Capture the cell that displays the provided text and extract its [X, Y] central coordinate. 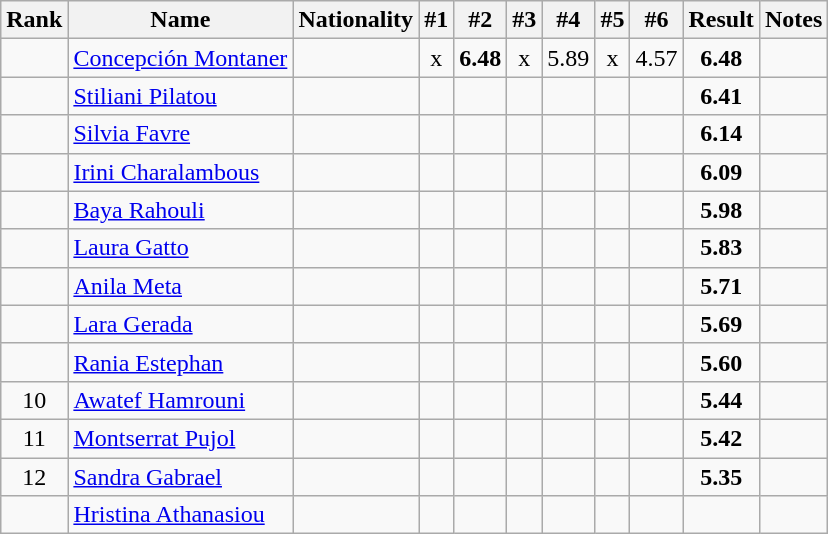
Montserrat Pujol [180, 438]
Sandra Gabrael [180, 477]
Silvia Favre [180, 134]
12 [34, 477]
Hristina Athanasiou [180, 515]
Concepción Montaner [180, 58]
5.42 [721, 438]
4.57 [656, 58]
Awatef Hamrouni [180, 400]
#1 [436, 20]
Rania Estephan [180, 362]
5.44 [721, 400]
5.83 [721, 248]
5.71 [721, 286]
Result [721, 20]
#6 [656, 20]
5.60 [721, 362]
Stiliani Pilatou [180, 96]
5.35 [721, 477]
#5 [612, 20]
5.98 [721, 210]
Lara Gerada [180, 324]
5.69 [721, 324]
Irini Charalambous [180, 172]
#4 [568, 20]
Name [180, 20]
Laura Gatto [180, 248]
Notes [793, 20]
Anila Meta [180, 286]
Rank [34, 20]
#2 [480, 20]
11 [34, 438]
#3 [524, 20]
Nationality [356, 20]
6.14 [721, 134]
6.41 [721, 96]
Baya Rahouli [180, 210]
6.09 [721, 172]
5.89 [568, 58]
10 [34, 400]
